Detect which cell encompasses the target text, then output its (x, y) center coordinate. 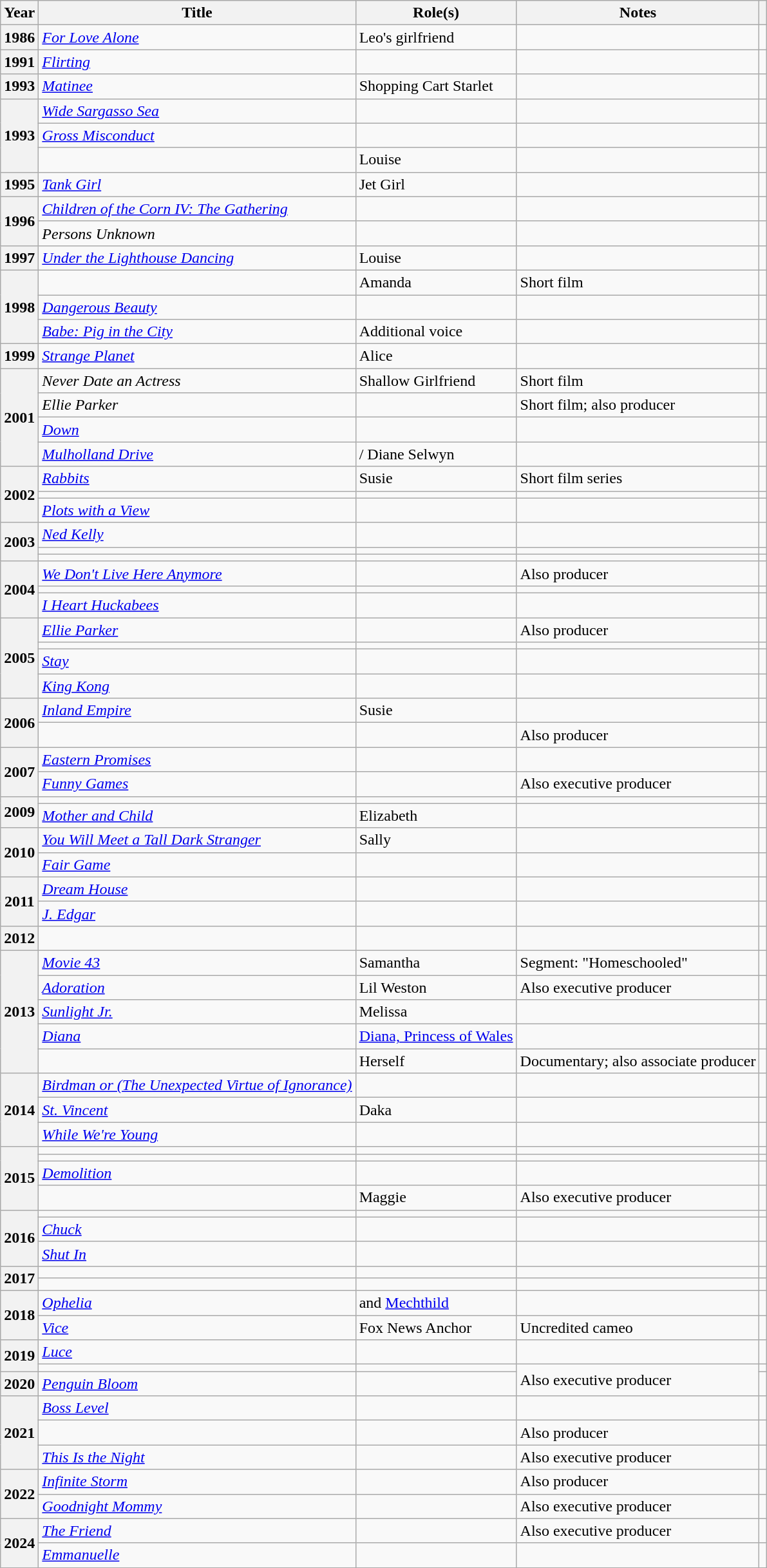
J. Edgar (197, 913)
Daka (436, 1110)
Flirting (197, 62)
This Is the Night (197, 1457)
I Heart Huckabees (197, 605)
You Will Meet a Tall Dark Stranger (197, 840)
Sally (436, 840)
Persons Unknown (197, 233)
While We're Young (197, 1134)
2012 (19, 938)
Herself (436, 1061)
Year (19, 13)
Shopping Cart Starlet (436, 86)
1995 (19, 184)
Dream House (197, 889)
Plots with a View (197, 510)
Ophelia (197, 1303)
2003 (19, 542)
Dangerous Beauty (197, 307)
Elizabeth (436, 816)
Jet Girl (436, 184)
We Don't Live Here Anymore (197, 573)
2002 (19, 495)
Goodnight Mommy (197, 1506)
Role(s) (436, 13)
King Kong (197, 686)
1991 (19, 62)
2018 (19, 1315)
Notes (638, 13)
and Mechthild (436, 1303)
Documentary; also associate producer (638, 1061)
2010 (19, 852)
Rabbits (197, 479)
2016 (19, 1238)
2006 (19, 723)
Lil Weston (436, 988)
1998 (19, 307)
Babe: Pig in the City (197, 332)
2004 (19, 589)
Boss Level (197, 1408)
Never Date an Actress (197, 381)
Amanda (436, 282)
Vice (197, 1328)
Emmanuelle (197, 1555)
Uncredited cameo (638, 1328)
2007 (19, 772)
Fair Game (197, 865)
2011 (19, 901)
2021 (19, 1433)
Tank Girl (197, 184)
St. Vincent (197, 1110)
Alice (436, 356)
Fox News Anchor (436, 1328)
The Friend (197, 1531)
Additional voice (436, 332)
2017 (19, 1278)
/ Diane Selwyn (436, 454)
1996 (19, 221)
Stay (197, 662)
For Love Alone (197, 37)
2014 (19, 1110)
2019 (19, 1355)
Eastern Promises (197, 760)
Strange Planet (197, 356)
2015 (19, 1178)
Down (197, 430)
2009 (19, 812)
Samantha (436, 962)
Matinee (197, 86)
Inland Empire (197, 711)
Under the Lighthouse Dancing (197, 258)
Ned Kelly (197, 535)
Luce (197, 1352)
Wide Sargasso Sea (197, 111)
2020 (19, 1384)
Shut In (197, 1254)
2024 (19, 1543)
2005 (19, 657)
Short film series (638, 479)
Segment: "Homeschooled" (638, 962)
Gross Misconduct (197, 135)
Melissa (436, 1012)
Leo's girlfriend (436, 37)
1999 (19, 356)
Children of the Corn IV: The Gathering (197, 209)
Infinite Storm (197, 1482)
Penguin Bloom (197, 1384)
Maggie (436, 1198)
Title (197, 13)
Demolition (197, 1173)
1997 (19, 258)
Shallow Girlfriend (436, 381)
2001 (19, 417)
Diana, Princess of Wales (436, 1037)
2022 (19, 1494)
Short film; also producer (638, 405)
Mother and Child (197, 816)
Birdman or (The Unexpected Virtue of Ignorance) (197, 1085)
Mulholland Drive (197, 454)
1986 (19, 37)
2013 (19, 1011)
Sunlight Jr. (197, 1012)
Diana (197, 1037)
Adoration (197, 988)
Movie 43 (197, 962)
Chuck (197, 1229)
Funny Games (197, 784)
